Scan for the cell matching the given text and deliver its [X, Y] coordinate at center. 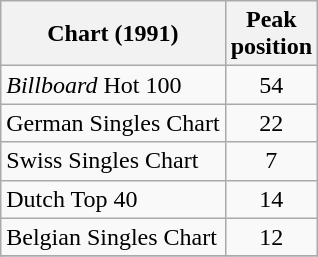
14 [271, 199]
German Singles Chart [113, 123]
54 [271, 85]
22 [271, 123]
Dutch Top 40 [113, 199]
Belgian Singles Chart [113, 237]
Peakposition [271, 34]
Swiss Singles Chart [113, 161]
Billboard Hot 100 [113, 85]
Chart (1991) [113, 34]
12 [271, 237]
7 [271, 161]
